Detect which cell encompasses the target text, then output its [X, Y] center coordinate. 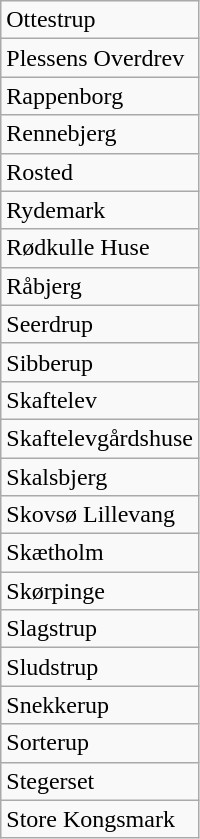
Sibberup [100, 362]
Rydemark [100, 210]
Skaftelev [100, 400]
Sludstrup [100, 667]
Rappenborg [100, 96]
Ottestrup [100, 20]
Sorterup [100, 743]
Store Kongsmark [100, 819]
Rosted [100, 172]
Stegerset [100, 781]
Skætholm [100, 553]
Skørpinge [100, 591]
Rennebjerg [100, 134]
Plessens Overdrev [100, 58]
Skaftelevgårdshuse [100, 438]
Seerdrup [100, 324]
Rødkulle Huse [100, 248]
Skalsbjerg [100, 477]
Slagstrup [100, 629]
Snekkerup [100, 705]
Skovsø Lillevang [100, 515]
Råbjerg [100, 286]
